Output the (X, Y) coordinate of the center of the cell containing the given text.  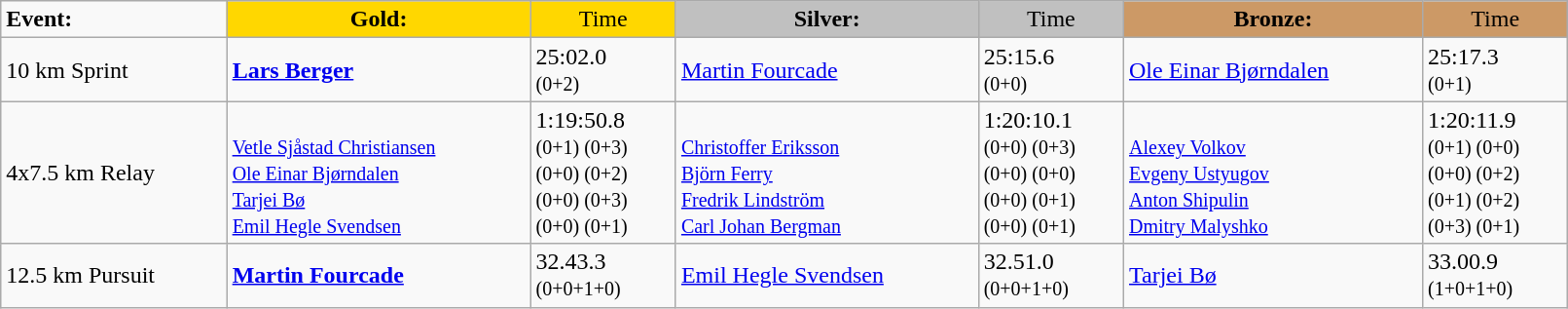
25:02.0(0+2) (603, 70)
33.00.9(1+0+1+0) (1495, 275)
Alexey VolkovEvgeny UstyugovAnton ShipulinDmitry Malyshko (1273, 173)
Vetle Sjåstad ChristiansenOle Einar BjørndalenTarjei BøEmil Hegle Svendsen (379, 173)
Tarjei Bø (1273, 275)
Event: (114, 19)
Christoffer ErikssonBjörn FerryFredrik LindströmCarl Johan Bergman (827, 173)
Bronze: (1273, 19)
Silver: (827, 19)
25:17.3(0+1) (1495, 70)
25:15.6(0+0) (1051, 70)
Emil Hegle Svendsen (827, 275)
10 km Sprint (114, 70)
1:19:50.8(0+1) (0+3)(0+0) (0+2)(0+0) (0+3)(0+0) (0+1) (603, 173)
32.43.3(0+0+1+0) (603, 275)
1:20:11.9(0+1) (0+0)(0+0) (0+2)(0+1) (0+2)(0+3) (0+1) (1495, 173)
Lars Berger (379, 70)
32.51.0(0+0+1+0) (1051, 275)
Ole Einar Bjørndalen (1273, 70)
1:20:10.1(0+0) (0+3)(0+0) (0+0)(0+0) (0+1)(0+0) (0+1) (1051, 173)
4x7.5 km Relay (114, 173)
Gold: (379, 19)
12.5 km Pursuit (114, 275)
